Scan for the cell matching the given text and deliver its [X, Y] coordinate at center. 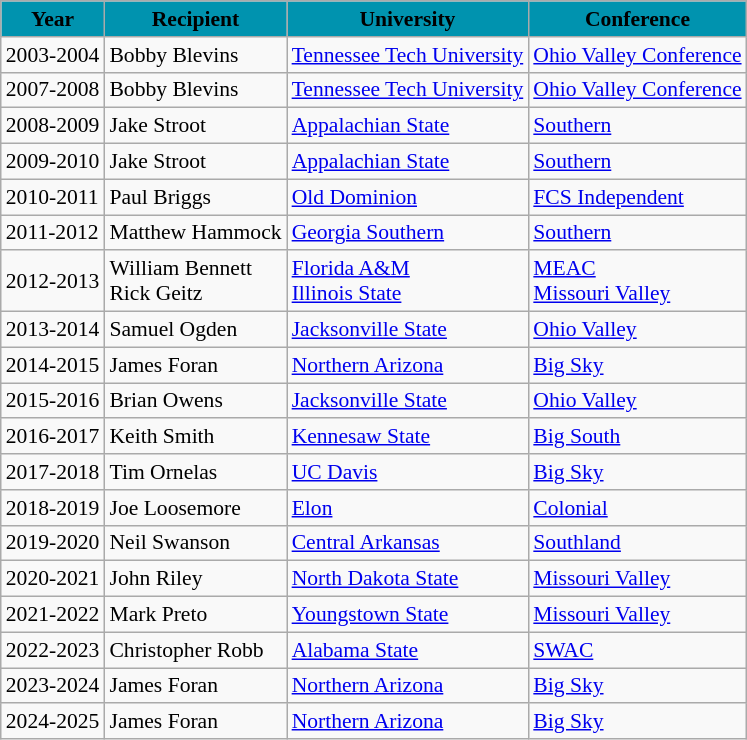
Keith Smith [195, 437]
2022-2023 [53, 650]
2011-2012 [53, 233]
Recipient [195, 19]
Florida A&MIllinois State [408, 282]
Conference [637, 19]
2015-2016 [53, 401]
Kennesaw State [408, 437]
2014-2015 [53, 365]
Neil Swanson [195, 543]
University [408, 19]
2003-2004 [53, 55]
Old Dominion [408, 197]
Big South [637, 437]
2008-2009 [53, 126]
2024-2025 [53, 722]
FCS Independent [637, 197]
Colonial [637, 508]
Central Arkansas [408, 543]
Georgia Southern [408, 233]
Southland [637, 543]
2019-2020 [53, 543]
2017-2018 [53, 472]
2016-2017 [53, 437]
2012-2013 [53, 282]
2018-2019 [53, 508]
Joe Loosemore [195, 508]
Youngstown State [408, 615]
2021-2022 [53, 615]
Matthew Hammock [195, 233]
Samuel Ogden [195, 330]
Brian Owens [195, 401]
2020-2021 [53, 579]
Mark Preto [195, 615]
UC Davis [408, 472]
SWAC [637, 650]
2007-2008 [53, 90]
2010-2011 [53, 197]
Tim Ornelas [195, 472]
North Dakota State [408, 579]
Year [53, 19]
William BennettRick Geitz [195, 282]
Alabama State [408, 650]
MEACMissouri Valley [637, 282]
John Riley [195, 579]
Paul Briggs [195, 197]
Elon [408, 508]
2023-2024 [53, 686]
2009-2010 [53, 162]
2013-2014 [53, 330]
Christopher Robb [195, 650]
